Pinpoint the cell where the given text exists, returning its [x, y] midpoint coordinate. 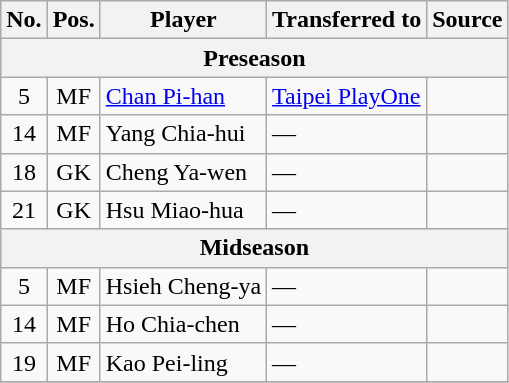
18 [24, 172]
Preseason [254, 58]
No. [24, 20]
Ho Chia-chen [183, 324]
Hsieh Cheng-ya [183, 286]
Pos. [74, 20]
Transferred to [347, 20]
Player [183, 20]
21 [24, 210]
Hsu Miao-hua [183, 210]
Taipei PlayOne [347, 96]
Source [468, 20]
Cheng Ya-wen [183, 172]
Kao Pei-ling [183, 362]
Chan Pi-han [183, 96]
Midseason [254, 248]
19 [24, 362]
Yang Chia-hui [183, 134]
